Capture the cell that displays the provided text and extract its [X, Y] central coordinate. 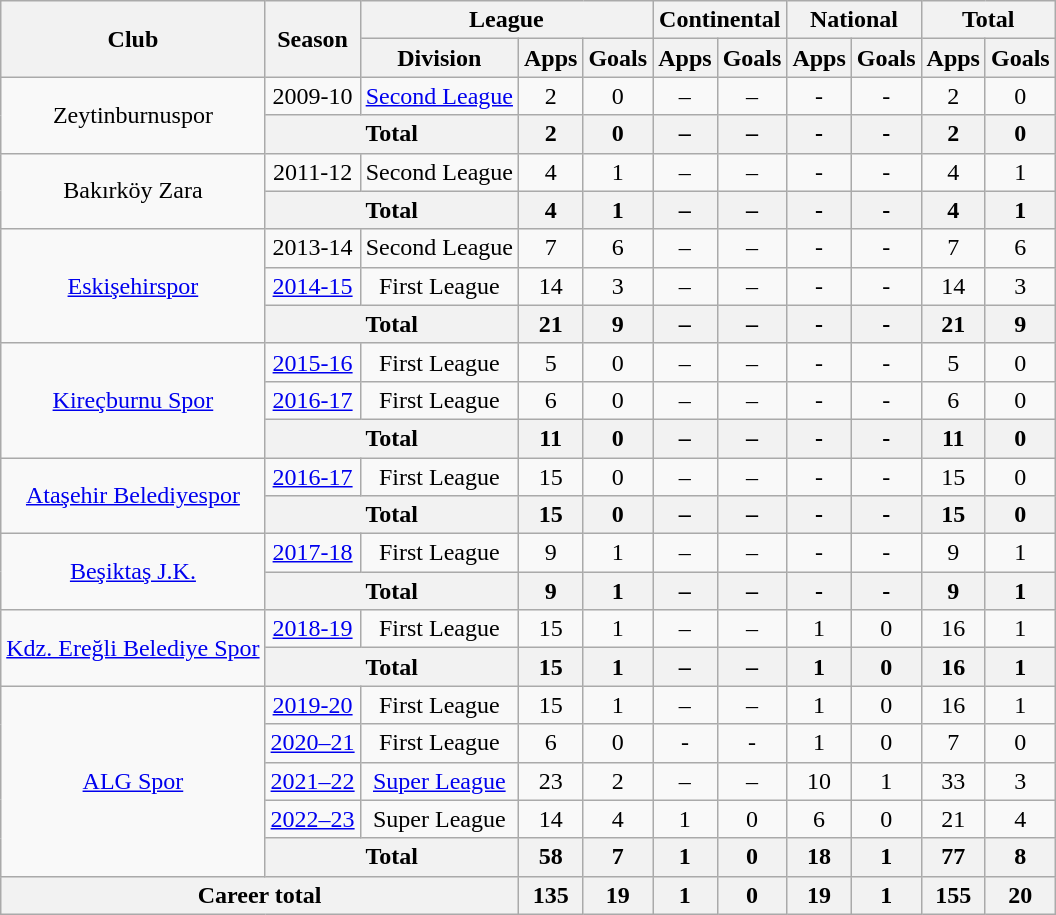
10 [819, 781]
Zeytinburnuspor [133, 115]
2019-20 [312, 705]
Beşiktaş J.K. [133, 572]
23 [550, 781]
58 [550, 857]
Eskişehirspor [133, 286]
Continental [720, 20]
Career total [260, 895]
Bakırköy Zara [133, 191]
ALG Spor [133, 781]
2021–22 [312, 781]
2017-18 [312, 553]
2014-15 [312, 286]
Kireçburnu Spor [133, 400]
2013-14 [312, 248]
2022–23 [312, 819]
Ataşehir Belediyespor [133, 496]
155 [953, 895]
Division [439, 58]
Kdz. Ereğli Belediye Spor [133, 648]
National [854, 20]
Season [312, 39]
Club [133, 39]
League [506, 20]
2011-12 [312, 172]
18 [819, 857]
135 [550, 895]
77 [953, 857]
20 [1020, 895]
8 [1020, 857]
2018-19 [312, 629]
2020–21 [312, 743]
2009-10 [312, 96]
33 [953, 781]
2015-16 [312, 362]
